Detect which cell encompasses the target text, then output its (x, y) center coordinate. 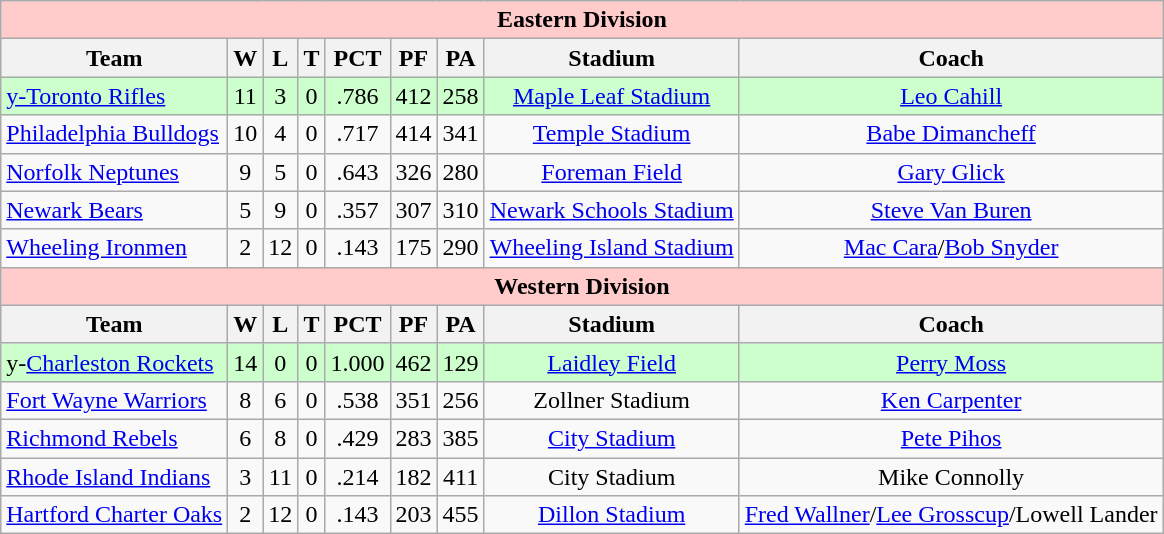
351 (414, 400)
Dillon Stadium (612, 515)
Wheeling Ironmen (114, 248)
Temple Stadium (612, 134)
Leo Cahill (951, 96)
385 (460, 438)
Mike Connolly (951, 477)
256 (460, 400)
341 (460, 134)
1.000 (358, 362)
Norfolk Neptunes (114, 172)
Laidley Field (612, 362)
411 (460, 477)
.717 (358, 134)
.786 (358, 96)
Mac Cara/Bob Snyder (951, 248)
280 (460, 172)
Perry Moss (951, 362)
Wheeling Island Stadium (612, 248)
414 (414, 134)
4 (280, 134)
Philadelphia Bulldogs (114, 134)
Rhode Island Indians (114, 477)
Newark Schools Stadium (612, 210)
462 (414, 362)
310 (460, 210)
307 (414, 210)
.538 (358, 400)
Fort Wayne Warriors (114, 400)
Western Division (582, 286)
y-Toronto Rifles (114, 96)
Ken Carpenter (951, 400)
Richmond Rebels (114, 438)
455 (460, 515)
175 (414, 248)
Zollner Stadium (612, 400)
Newark Bears (114, 210)
Steve Van Buren (951, 210)
14 (246, 362)
129 (460, 362)
182 (414, 477)
412 (414, 96)
Fred Wallner/Lee Grosscup/Lowell Lander (951, 515)
Hartford Charter Oaks (114, 515)
283 (414, 438)
.429 (358, 438)
290 (460, 248)
.214 (358, 477)
Maple Leaf Stadium (612, 96)
Gary Glick (951, 172)
Babe Dimancheff (951, 134)
10 (246, 134)
.357 (358, 210)
258 (460, 96)
Eastern Division (582, 20)
326 (414, 172)
Pete Pihos (951, 438)
.643 (358, 172)
203 (414, 515)
y-Charleston Rockets (114, 362)
Foreman Field (612, 172)
